Search for the cell housing the specified text and yield its [X, Y] center coordinate. 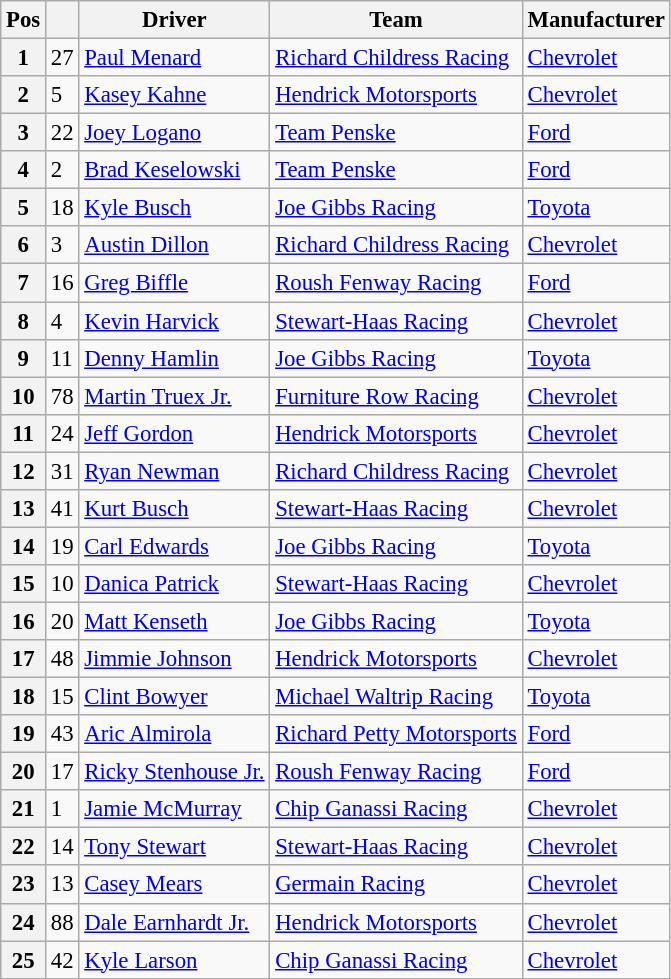
Tony Stewart [174, 847]
6 [24, 245]
Dale Earnhardt Jr. [174, 922]
43 [62, 734]
23 [24, 885]
27 [62, 58]
Martin Truex Jr. [174, 396]
Kasey Kahne [174, 95]
Kyle Larson [174, 960]
21 [24, 809]
Joey Logano [174, 133]
41 [62, 509]
Danica Patrick [174, 584]
8 [24, 321]
Ryan Newman [174, 471]
9 [24, 358]
Matt Kenseth [174, 621]
Jamie McMurray [174, 809]
Jimmie Johnson [174, 659]
Paul Menard [174, 58]
Pos [24, 20]
Jeff Gordon [174, 433]
Kyle Busch [174, 208]
Germain Racing [396, 885]
Team [396, 20]
Austin Dillon [174, 245]
Greg Biffle [174, 283]
Kevin Harvick [174, 321]
Clint Bowyer [174, 697]
Brad Keselowski [174, 170]
78 [62, 396]
Michael Waltrip Racing [396, 697]
88 [62, 922]
42 [62, 960]
48 [62, 659]
Aric Almirola [174, 734]
12 [24, 471]
Manufacturer [596, 20]
Carl Edwards [174, 546]
Furniture Row Racing [396, 396]
Driver [174, 20]
Denny Hamlin [174, 358]
Casey Mears [174, 885]
Ricky Stenhouse Jr. [174, 772]
Kurt Busch [174, 509]
31 [62, 471]
7 [24, 283]
Richard Petty Motorsports [396, 734]
25 [24, 960]
